Search for the cell housing the specified text and yield its (x, y) center coordinate. 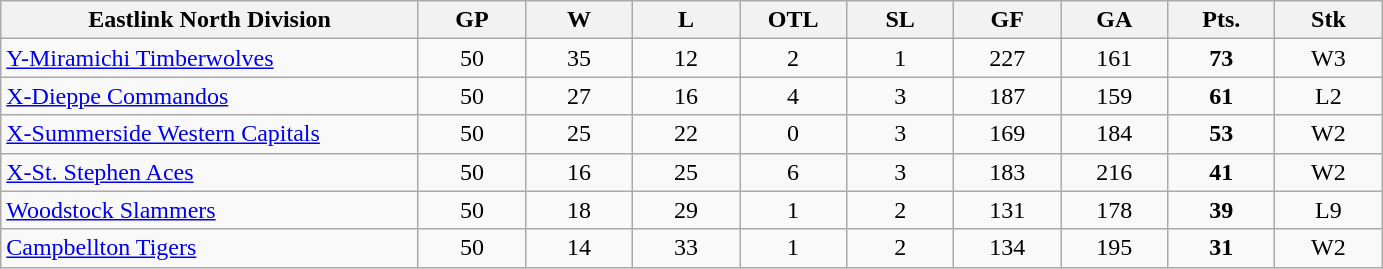
L2 (1328, 96)
0 (794, 134)
X-Summerside Western Capitals (210, 134)
31 (1222, 248)
4 (794, 96)
187 (1008, 96)
GA (1114, 20)
195 (1114, 248)
X-St. Stephen Aces (210, 172)
6 (794, 172)
22 (686, 134)
SL (900, 20)
Campbellton Tigers (210, 248)
227 (1008, 58)
134 (1008, 248)
73 (1222, 58)
18 (578, 210)
27 (578, 96)
35 (578, 58)
GP (472, 20)
39 (1222, 210)
216 (1114, 172)
Pts. (1222, 20)
53 (1222, 134)
14 (578, 248)
131 (1008, 210)
L (686, 20)
Eastlink North Division (210, 20)
161 (1114, 58)
W3 (1328, 58)
61 (1222, 96)
12 (686, 58)
159 (1114, 96)
GF (1008, 20)
41 (1222, 172)
183 (1008, 172)
Y-Miramichi Timberwolves (210, 58)
178 (1114, 210)
29 (686, 210)
Woodstock Slammers (210, 210)
169 (1008, 134)
L9 (1328, 210)
Stk (1328, 20)
OTL (794, 20)
33 (686, 248)
X-Dieppe Commandos (210, 96)
184 (1114, 134)
W (578, 20)
